Return [X, Y] of the center of cell containing provided text 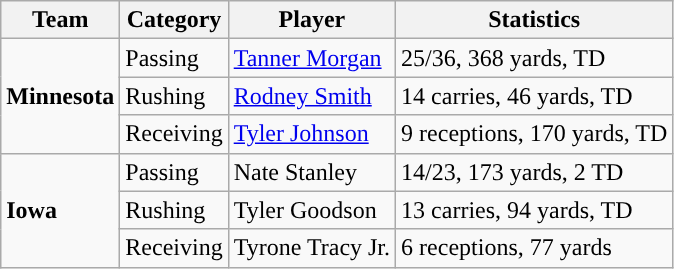
Tyler Goodson [312, 210]
14 carries, 46 yards, TD [534, 96]
9 receptions, 170 yards, TD [534, 134]
13 carries, 94 yards, TD [534, 210]
Tyrone Tracy Jr. [312, 248]
Statistics [534, 20]
Category [174, 20]
Minnesota [60, 96]
Team [60, 20]
Nate Stanley [312, 172]
25/36, 368 yards, TD [534, 58]
Iowa [60, 210]
14/23, 173 yards, 2 TD [534, 172]
Tyler Johnson [312, 134]
Rodney Smith [312, 96]
6 receptions, 77 yards [534, 248]
Player [312, 20]
Tanner Morgan [312, 58]
